Capture the cell that displays the provided text and extract its [x, y] central coordinate. 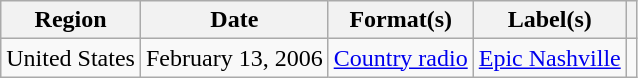
Date [234, 20]
Region [71, 20]
Country radio [400, 58]
Epic Nashville [550, 58]
Format(s) [400, 20]
United States [71, 58]
February 13, 2006 [234, 58]
Label(s) [550, 20]
